Output the (x, y) coordinate of the center of the cell containing the given text.  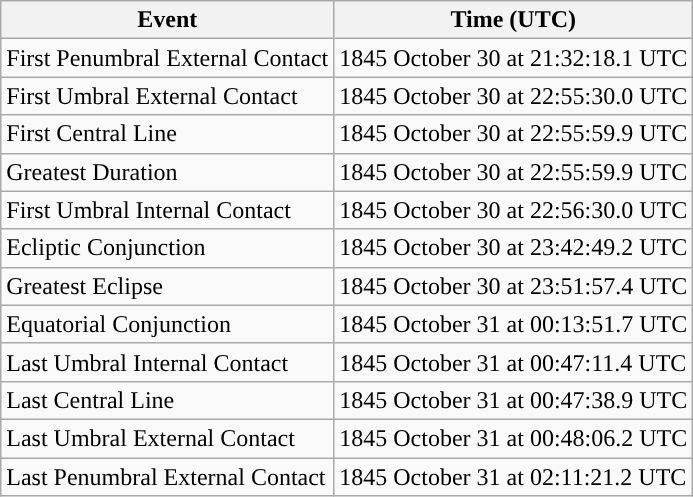
Last Central Line (168, 400)
1845 October 30 at 22:55:30.0 UTC (514, 96)
Ecliptic Conjunction (168, 248)
1845 October 30 at 23:42:49.2 UTC (514, 248)
1845 October 31 at 00:48:06.2 UTC (514, 438)
1845 October 30 at 22:56:30.0 UTC (514, 210)
Time (UTC) (514, 20)
1845 October 31 at 00:47:38.9 UTC (514, 400)
Equatorial Conjunction (168, 324)
1845 October 31 at 00:47:11.4 UTC (514, 362)
First Umbral External Contact (168, 96)
First Central Line (168, 134)
Greatest Duration (168, 172)
Last Penumbral External Contact (168, 477)
1845 October 31 at 00:13:51.7 UTC (514, 324)
1845 October 30 at 23:51:57.4 UTC (514, 286)
1845 October 30 at 21:32:18.1 UTC (514, 58)
First Penumbral External Contact (168, 58)
Greatest Eclipse (168, 286)
Last Umbral Internal Contact (168, 362)
First Umbral Internal Contact (168, 210)
Event (168, 20)
Last Umbral External Contact (168, 438)
1845 October 31 at 02:11:21.2 UTC (514, 477)
